Return the [x, y] coordinate for the center point of the cell that contains the specified text.  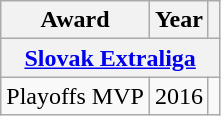
2016 [178, 96]
Year [178, 20]
Award [76, 20]
Slovak Extraliga [110, 58]
Playoffs MVP [76, 96]
